For the text-containing cell, return its midpoint in (X, Y) coordinate format. 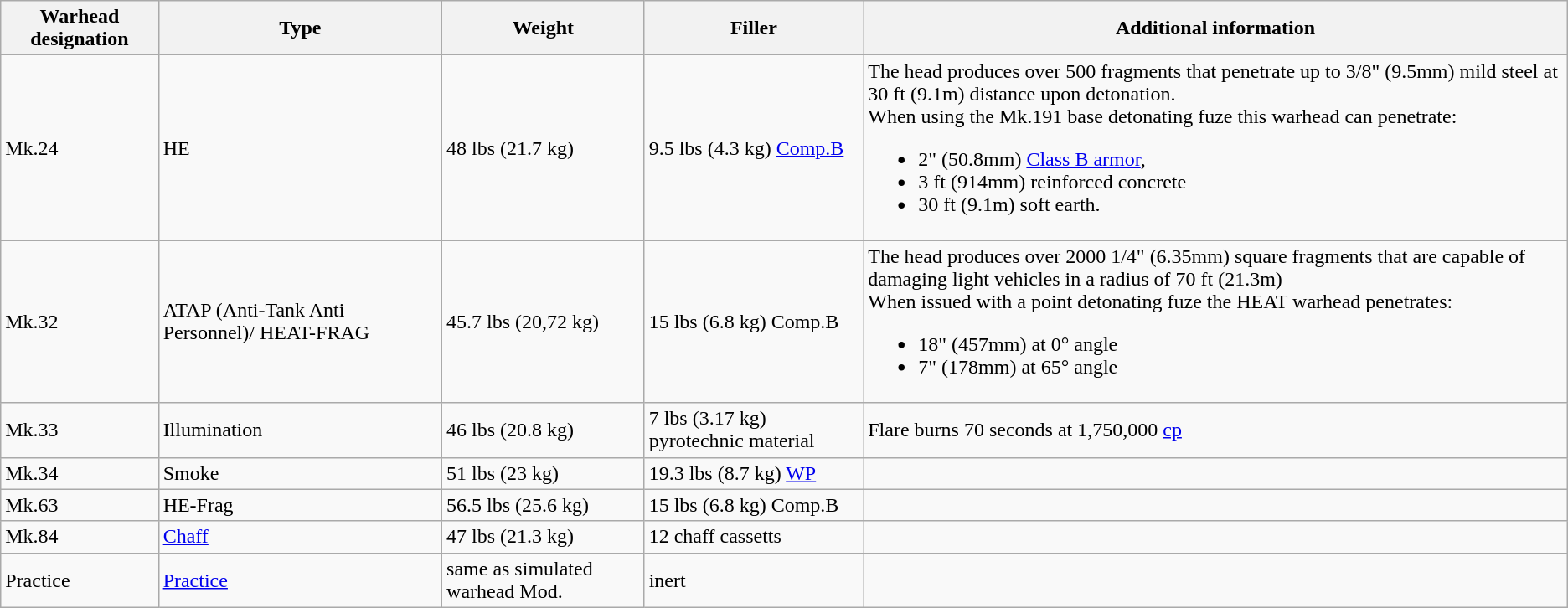
Weight (544, 28)
45.7 lbs (20,72 kg) (544, 322)
46 lbs (20.8 kg) (544, 430)
Filler (754, 28)
inert (754, 580)
Mk.24 (80, 147)
12 chaff cassetts (754, 537)
47 lbs (21.3 kg) (544, 537)
Mk.84 (80, 537)
48 lbs (21.7 kg) (544, 147)
Mk.33 (80, 430)
19.3 lbs (8.7 kg) WP (754, 473)
Type (300, 28)
Additional information (1216, 28)
ATAP (Anti-Tank Anti Personnel)/ HEAT-FRAG (300, 322)
Mk.32 (80, 322)
same as simulated warhead Mod. (544, 580)
Mk.63 (80, 505)
Chaff (300, 537)
56.5 lbs (25.6 kg) (544, 505)
7 lbs (3.17 kg) pyrotechnic material (754, 430)
Illumination (300, 430)
HE (300, 147)
HE-Frag (300, 505)
9.5 lbs (4.3 kg) Comp.B (754, 147)
Flare burns 70 seconds at 1,750,000 cp (1216, 430)
Mk.34 (80, 473)
51 lbs (23 kg) (544, 473)
Smoke (300, 473)
Warhead designation (80, 28)
